For the text-containing cell, return its midpoint in [x, y] coordinate format. 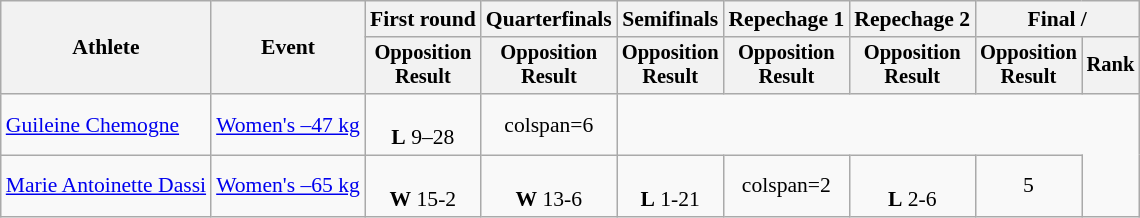
First round [423, 19]
L 9–28 [423, 124]
Athlete [106, 48]
Women's –47 kg [288, 124]
Repechage 2 [912, 19]
L 1-21 [670, 186]
Marie Antoinette Dassi [106, 186]
colspan=2 [786, 186]
colspan=6 [549, 124]
L 2-6 [912, 186]
Women's –65 kg [288, 186]
Semifinals [670, 19]
Event [288, 48]
Quarterfinals [549, 19]
W 15-2 [423, 186]
W 13-6 [549, 186]
Repechage 1 [786, 19]
Final / [1057, 19]
Guileine Chemogne [106, 124]
5 [1028, 186]
Rank [1111, 66]
